Determine the [x, y] coordinate at the center of the cell enclosing the given text.  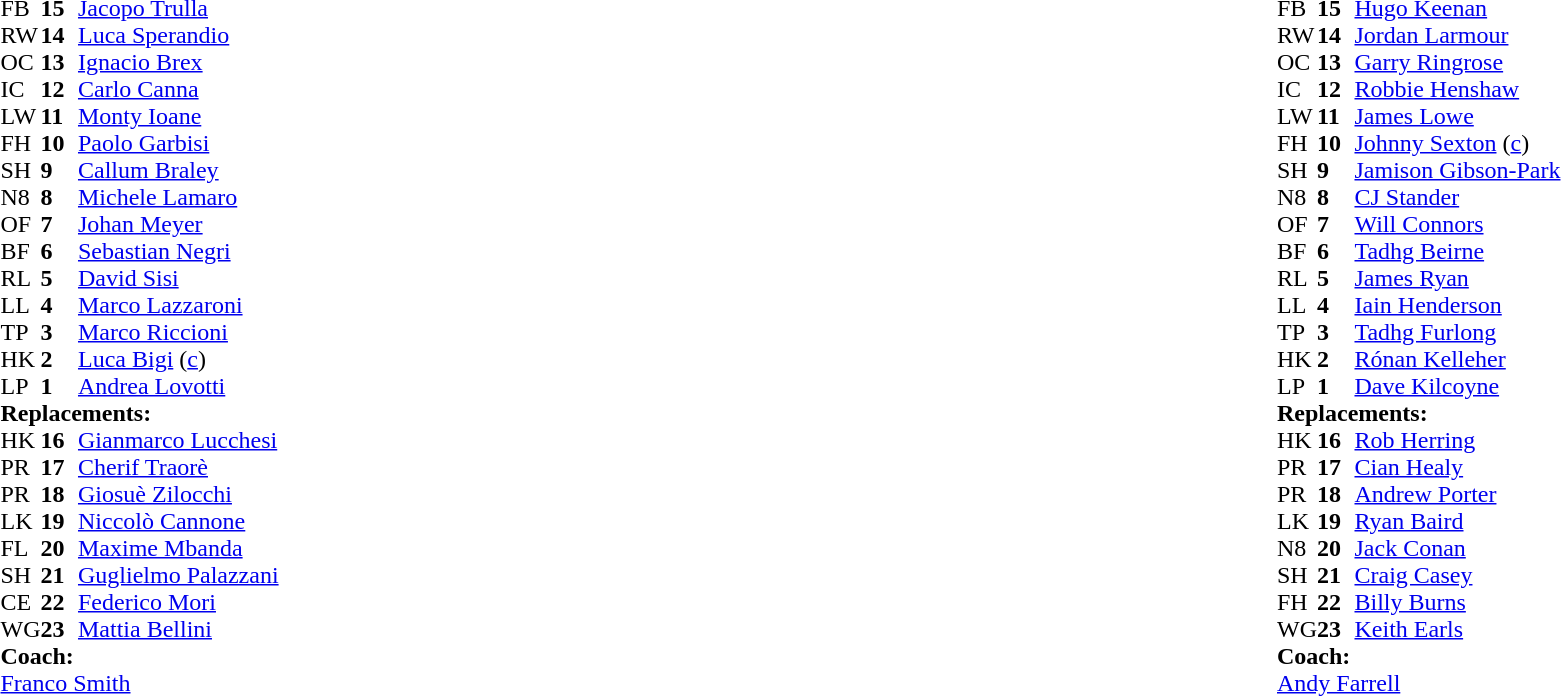
FL [20, 548]
Carlo Canna [178, 90]
Keith Earls [1457, 630]
Niccolò Cannone [178, 522]
James Ryan [1457, 278]
Johnny Sexton (c) [1457, 144]
Sebastian Negri [178, 252]
Marco Lazzaroni [178, 306]
Billy Burns [1457, 602]
Ignacio Brex [178, 62]
Rob Herring [1457, 440]
Maxime Mbanda [178, 548]
Garry Ringrose [1457, 62]
Robbie Henshaw [1457, 90]
Mattia Bellini [178, 630]
Andrea Lovotti [178, 386]
Tadhg Furlong [1457, 332]
Iain Henderson [1457, 306]
CJ Stander [1457, 198]
Johan Meyer [178, 224]
Cian Healy [1457, 468]
Ryan Baird [1457, 522]
James Lowe [1457, 116]
Jamison Gibson-Park [1457, 170]
Tadhg Beirne [1457, 252]
Rónan Kelleher [1457, 360]
CE [20, 602]
Giosuè Zilocchi [178, 494]
Michele Lamaro [178, 198]
Will Connors [1457, 224]
Andrew Porter [1457, 494]
Jack Conan [1457, 548]
Guglielmo Palazzani [178, 576]
Monty Ioane [178, 116]
Jordan Larmour [1457, 36]
Federico Mori [178, 602]
Dave Kilcoyne [1457, 386]
Paolo Garbisi [178, 144]
David Sisi [178, 278]
Gianmarco Lucchesi [178, 440]
Luca Sperandio [178, 36]
Callum Braley [178, 170]
Craig Casey [1457, 576]
Cherif Traorè [178, 468]
Luca Bigi (c) [178, 360]
Marco Riccioni [178, 332]
